Return (x, y) of the center of cell containing provided text 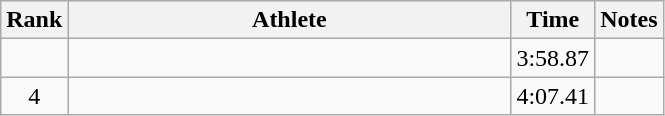
Time (553, 20)
3:58.87 (553, 58)
Rank (34, 20)
4:07.41 (553, 96)
Athlete (290, 20)
Notes (629, 20)
4 (34, 96)
